Determine the (X, Y) coordinate at the center of the cell enclosing the given text.  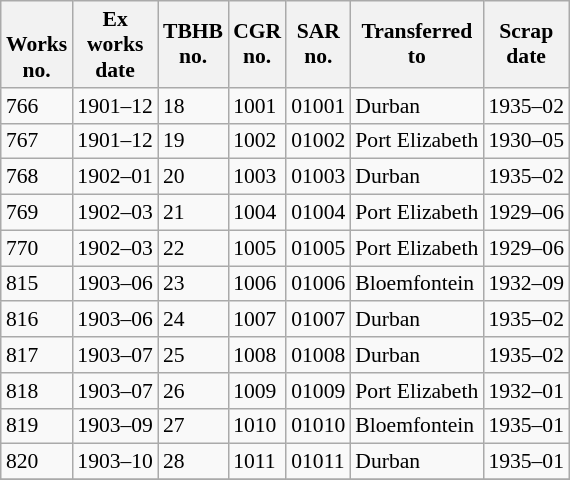
770 (36, 248)
01004 (318, 212)
1007 (257, 319)
01011 (318, 462)
818 (36, 390)
1902–01 (115, 177)
820 (36, 462)
1932–01 (526, 390)
25 (193, 355)
815 (36, 284)
19 (193, 141)
1932–09 (526, 284)
817 (36, 355)
1006 (257, 284)
27 (193, 426)
1011 (257, 462)
CGRno. (257, 44)
1001 (257, 105)
Scrapdate (526, 44)
01010 (318, 426)
26 (193, 390)
1002 (257, 141)
21 (193, 212)
SARno. (318, 44)
TBHBno. (193, 44)
01002 (318, 141)
Exworksdate (115, 44)
816 (36, 319)
01005 (318, 248)
1930–05 (526, 141)
01001 (318, 105)
Transferredto (416, 44)
1008 (257, 355)
819 (36, 426)
22 (193, 248)
23 (193, 284)
24 (193, 319)
768 (36, 177)
767 (36, 141)
20 (193, 177)
01008 (318, 355)
Worksno. (36, 44)
769 (36, 212)
01006 (318, 284)
1009 (257, 390)
01007 (318, 319)
766 (36, 105)
01003 (318, 177)
1004 (257, 212)
01009 (318, 390)
1903–09 (115, 426)
1903–10 (115, 462)
1005 (257, 248)
1003 (257, 177)
28 (193, 462)
18 (193, 105)
1010 (257, 426)
